For the text-containing cell, return its midpoint in (X, Y) coordinate format. 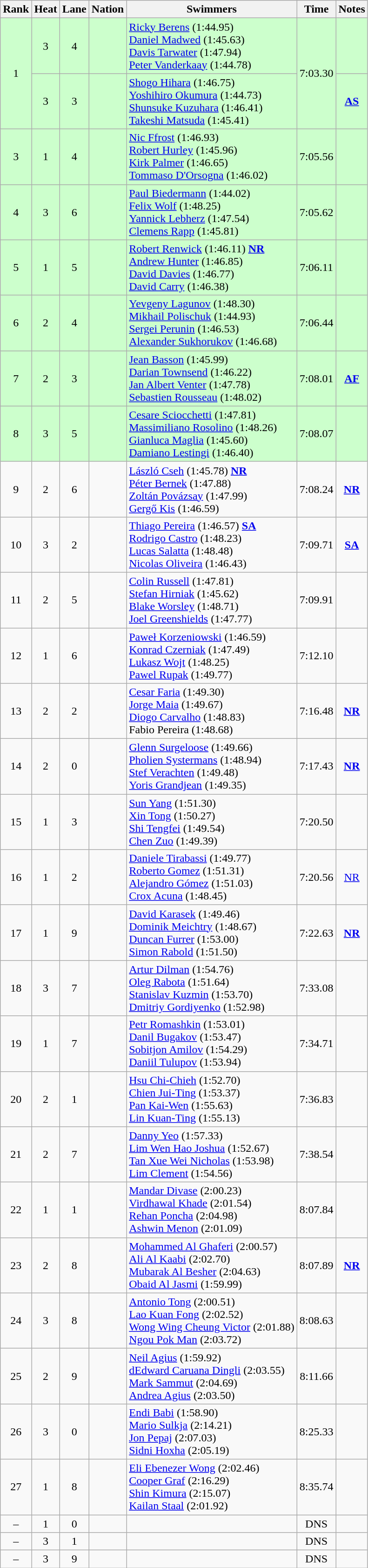
25 (16, 1376)
7:06.44 (316, 323)
22 (16, 1210)
23 (16, 1265)
Thiago Pereira (1:46.57) SA Rodrigo Castro (1:48.23) Lucas Salatta (1:48.48) Nicolas Oliveira (1:46.43) (212, 545)
SA (352, 545)
20 (16, 1099)
8:11.66 (316, 1376)
Notes (352, 9)
7:16.48 (316, 711)
Antonio Tong (2:00.51) Lao Kuan Fong (2:02.52) Wong Wing Cheung Victor (2:01.88) Ngou Pok Man (2:03.72) (212, 1320)
AS (352, 101)
Rank (16, 9)
7:09.71 (316, 545)
Swimmers (212, 9)
Neil Agius (1:59.92) dEdward Caruana Dingli (2:03.55) Mark Sammut (2:04.69) Andrea Agius (2:03.50) (212, 1376)
Nic Ffrost (1:46.93) Robert Hurley (1:45.96) Kirk Palmer (1:46.65) Tommaso D'Orsogna (1:46.02) (212, 156)
17 (16, 933)
7:22.63 (316, 933)
7:20.56 (316, 877)
Petr Romashkin (1:53.01) Danil Bugakov (1:53.47) Sobitjon Amilov (1:54.29) Daniil Tulupov (1:53.94) (212, 1044)
Sun Yang (1:51.30) Xin Tong (1:50.27) Shi Tengfei (1:49.54) Chen Zuo (1:49.39) (212, 822)
8:35.74 (316, 1487)
27 (16, 1487)
Mandar Divase (2:00.23) Virdhawal Khade (2:01.54) Rehan Poncha (2:04.98) Ashwin Menon (2:01.09) (212, 1210)
12 (16, 656)
7:33.08 (316, 988)
18 (16, 988)
Daniele Tirabassi (1:49.77) Roberto Gomez (1:51.31) Alejandro Gómez (1:51.03) Crox Acuna (1:48.45) (212, 877)
Danny Yeo (1:57.33) Lim Wen Hao Joshua (1:52.67) Tan Xue Wei Nicholas (1:53.98) Lim Clement (1:54.56) (212, 1155)
14 (16, 766)
László Cseh (1:45.78) NR Péter Bernek (1:47.88) Zoltán Povázsay (1:47.99) Gergő Kis (1:46.59) (212, 489)
David Karasek (1:49.46) Dominik Meichtry (1:48.67) Duncan Furrer (1:53.00) Simon Rabold (1:51.50) (212, 933)
11 (16, 600)
8:08.63 (316, 1320)
8:07.89 (316, 1265)
7:20.50 (316, 822)
8:07.84 (316, 1210)
Lane (74, 9)
7:38.54 (316, 1155)
Hsu Chi-Chieh (1:52.70) Chien Jui-Ting (1:53.37) Pan Kai-Wen (1:55.63) Lin Kuan-Ting (1:55.13) (212, 1099)
26 (16, 1431)
7:05.62 (316, 212)
15 (16, 822)
Cesar Faria (1:49.30) Jorge Maia (1:49.67) Diogo Carvalho (1:48.83) Fabio Pereira (1:48.68) (212, 711)
Jean Basson (1:45.99) Darian Townsend (1:46.22) Jan Albert Venter (1:47.78) Sebastien Rousseau (1:48.02) (212, 378)
7:08.07 (316, 434)
AF (352, 378)
7:12.10 (316, 656)
Nation (107, 9)
7:34.71 (316, 1044)
Cesare Sciocchetti (1:47.81) Massimiliano Rosolino (1:48.26) Gianluca Maglia (1:45.60) Damiano Lestingi (1:46.40) (212, 434)
7:09.91 (316, 600)
Paul Biedermann (1:44.02) Felix Wolf (1:48.25) Yannick Lebherz (1:47.54) Clemens Rapp (1:45.81) (212, 212)
7:17.43 (316, 766)
Artur Dilman (1:54.76) Oleg Rabota (1:51.64) Stanislav Kuzmin (1:53.70) Dmitriy Gordiyenko (1:52.98) (212, 988)
21 (16, 1155)
Paweł Korzeniowski (1:46.59) Konrad Czerniak (1:47.49) Lukasz Wojt (1:48.25) Pawel Rupak (1:49.77) (212, 656)
16 (16, 877)
Endi Babi (1:58.90) Mario Sulkja (2:14.21) Jon Pepaj (2:07.03) Sidni Hoxha (2:05.19) (212, 1431)
Heat (46, 9)
Yevgeny Lagunov (1:48.30) Mikhail Polischuk (1:44.93) Sergei Perunin (1:46.53) Alexander Sukhorukov (1:46.68) (212, 323)
7:05.56 (316, 156)
Colin Russell (1:47.81) Stefan Hirniak (1:45.62) Blake Worsley (1:48.71) Joel Greenshields (1:47.77) (212, 600)
24 (16, 1320)
8:25.33 (316, 1431)
Glenn Surgeloose (1:49.66) Pholien Systermans (1:48.94) Stef Verachten (1:49.48) Yoris Grandjean (1:49.35) (212, 766)
Shogo Hihara (1:46.75) Yoshihiro Okumura (1:44.73) Shunsuke Kuzuhara (1:46.41) Takeshi Matsuda (1:45.41) (212, 101)
7:36.83 (316, 1099)
Ricky Berens (1:44.95) Daniel Madwed (1:45.63) Davis Tarwater (1:47.94) Peter Vanderkaay (1:44.78) (212, 46)
13 (16, 711)
7:03.30 (316, 74)
Robert Renwick (1:46.11) NR Andrew Hunter (1:46.85) David Davies (1:46.77) David Carry (1:46.38) (212, 267)
Time (316, 9)
10 (16, 545)
Mohammed Al Ghaferi (2:00.57) Ali Al Kaabi (2:02.70) Mubarak Al Besher (2:04.63) Obaid Al Jasmi (1:59.99) (212, 1265)
19 (16, 1044)
7:08.24 (316, 489)
7:06.11 (316, 267)
7:08.01 (316, 378)
Eli Ebenezer Wong (2:02.46) Cooper Graf (2:16.29) Shin Kimura (2:15.07) Kailan Staal (2:01.92) (212, 1487)
